Search for the cell housing the specified text and yield its (X, Y) center coordinate. 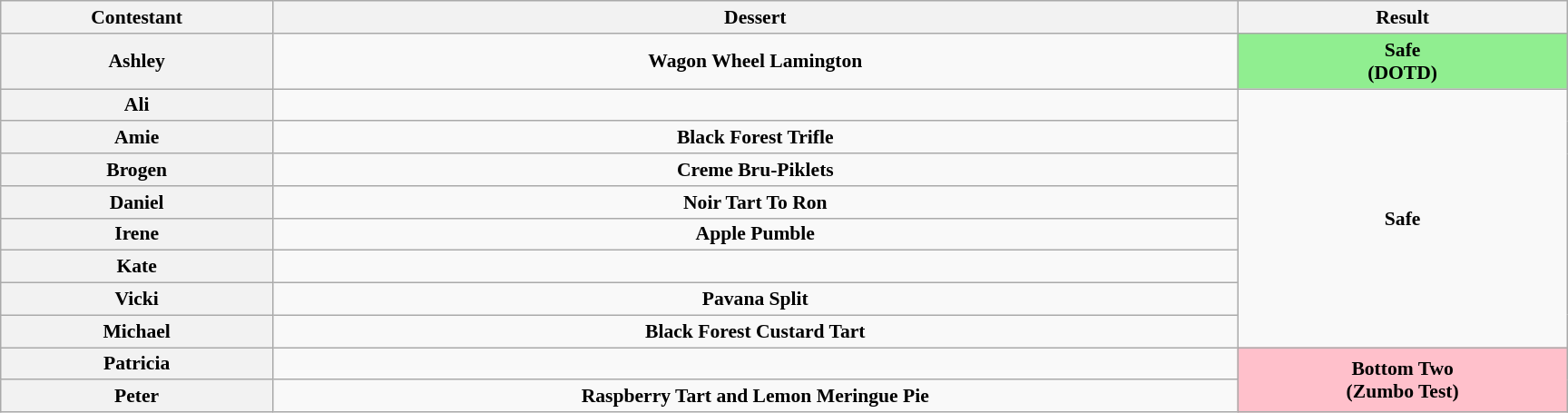
Irene (137, 234)
Michael (137, 331)
Black Forest Trifle (756, 138)
Pavana Split (756, 300)
Dessert (756, 17)
Noir Tart To Ron (756, 202)
Safe(DOTD) (1403, 62)
Result (1403, 17)
Amie (137, 138)
Peter (137, 397)
Apple Pumble (756, 234)
Ali (137, 105)
Vicki (137, 300)
Black Forest Custard Tart (756, 331)
Raspberry Tart and Lemon Meringue Pie (756, 397)
Bottom Two(Zumbo Test) (1403, 379)
Wagon Wheel Lamington (756, 62)
Daniel (137, 202)
Ashley (137, 62)
Safe (1403, 218)
Kate (137, 267)
Creme Bru-Piklets (756, 170)
Contestant (137, 17)
Patricia (137, 364)
Brogen (137, 170)
